Determine the [x, y] coordinate at the center of the cell enclosing the given text.  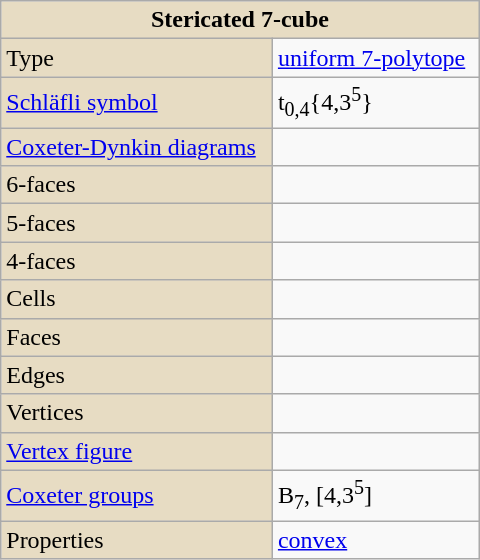
4-faces [137, 261]
convex [376, 540]
5-faces [137, 223]
Edges [137, 375]
Schläfli symbol [137, 102]
Vertex figure [137, 451]
Coxeter-Dynkin diagrams [137, 147]
uniform 7-polytope [376, 58]
Stericated 7-cube [240, 20]
Coxeter groups [137, 496]
6-faces [137, 185]
Properties [137, 540]
Type [137, 58]
Faces [137, 337]
Vertices [137, 413]
Cells [137, 299]
B7, [4,35] [376, 496]
t0,4{4,35} [376, 102]
